Output the [X, Y] coordinate of the center of the cell containing the given text.  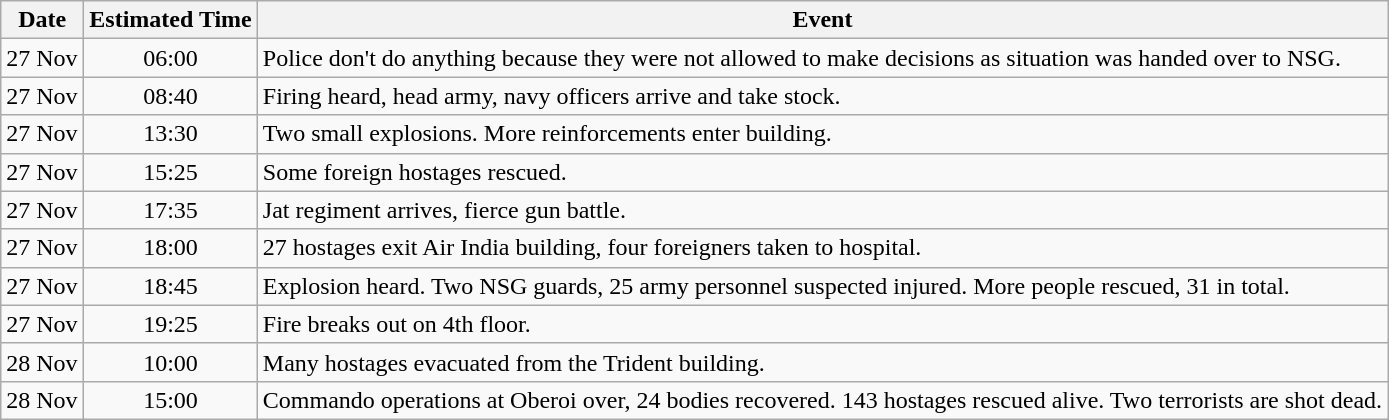
Some foreign hostages rescued. [822, 172]
08:40 [171, 96]
Event [822, 20]
Fire breaks out on 4th floor. [822, 324]
17:35 [171, 210]
Date [42, 20]
18:00 [171, 248]
Police don't do anything because they were not allowed to make decisions as situation was handed over to NSG. [822, 58]
Commando operations at Oberoi over, 24 bodies recovered. 143 hostages rescued alive. Two terrorists are shot dead. [822, 400]
Many hostages evacuated from the Trident building. [822, 362]
18:45 [171, 286]
Estimated Time [171, 20]
27 hostages exit Air India building, four foreigners taken to hospital. [822, 248]
19:25 [171, 324]
15:00 [171, 400]
15:25 [171, 172]
13:30 [171, 134]
Two small explosions. More reinforcements enter building. [822, 134]
Explosion heard. Two NSG guards, 25 army personnel suspected injured. More people rescued, 31 in total. [822, 286]
Firing heard, head army, navy officers arrive and take stock. [822, 96]
10:00 [171, 362]
Jat regiment arrives, fierce gun battle. [822, 210]
06:00 [171, 58]
